Locate the cell with the specified text and output its [x, y] center coordinate. 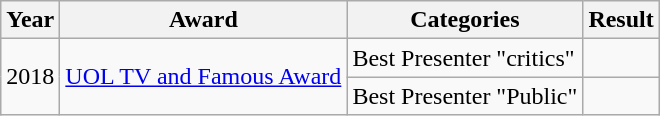
Best Presenter "critics" [465, 58]
Best Presenter "Public" [465, 96]
Year [30, 20]
Award [204, 20]
Categories [465, 20]
UOL TV and Famous Award [204, 77]
Result [621, 20]
2018 [30, 77]
